Pinpoint the cell where the given text exists, returning its [X, Y] midpoint coordinate. 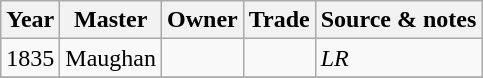
Master [111, 20]
LR [398, 58]
Maughan [111, 58]
1835 [30, 58]
Year [30, 20]
Trade [279, 20]
Source & notes [398, 20]
Owner [203, 20]
